Determine the (X, Y) coordinate at the center of the cell enclosing the given text.  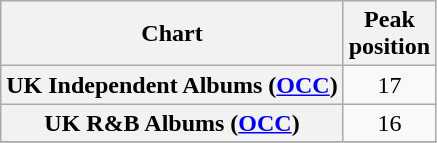
16 (389, 123)
Chart (172, 34)
UK Independent Albums (OCC) (172, 85)
UK R&B Albums (OCC) (172, 123)
Peakposition (389, 34)
17 (389, 85)
